Find where the given text appears and provide that cell's center as (x, y) coordinate. 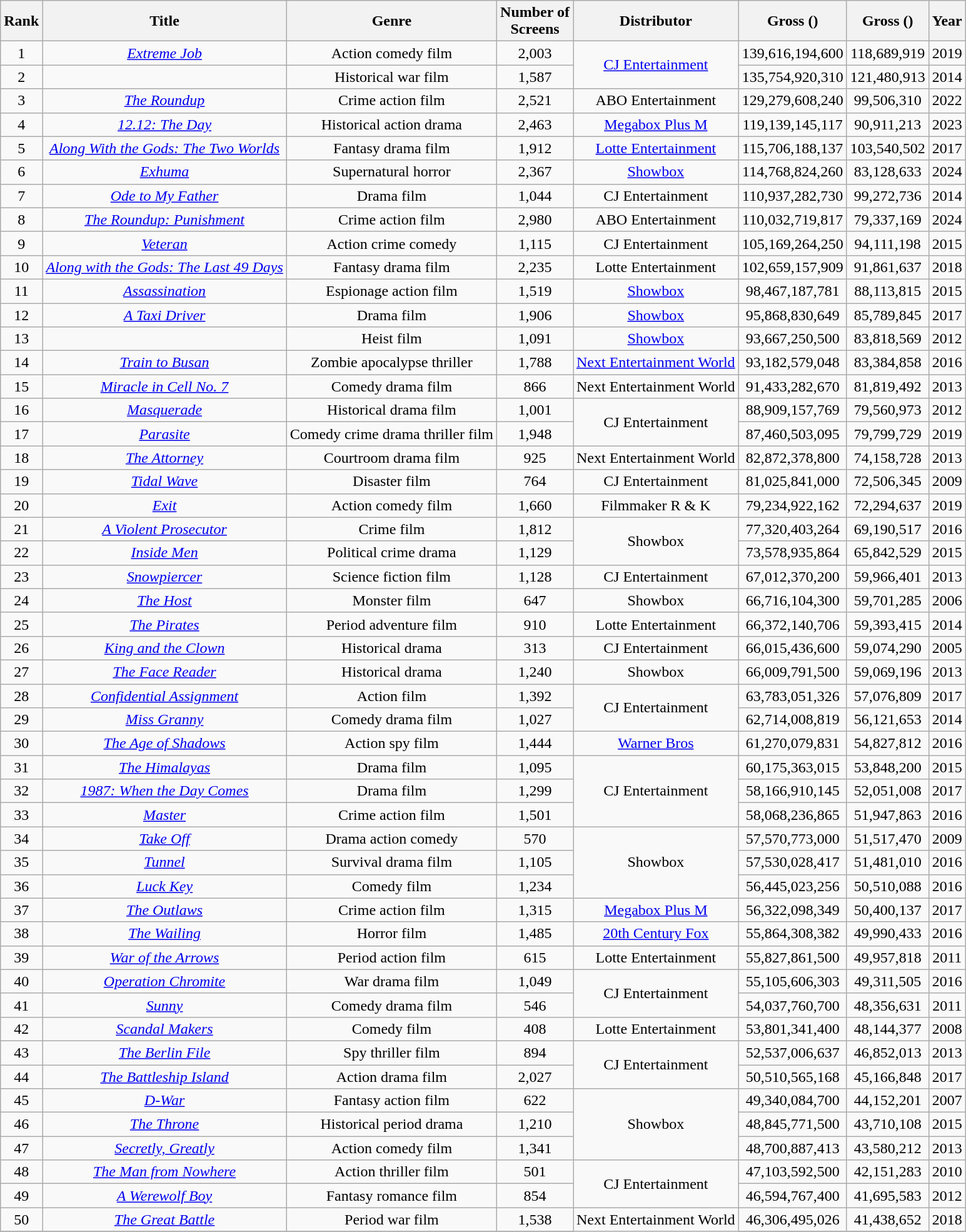
866 (535, 386)
Heist film (391, 339)
7 (21, 196)
52,537,006,637 (793, 1053)
Train to Busan (164, 363)
57,530,028,417 (793, 862)
The Age of Shadows (164, 744)
2,980 (535, 220)
38 (21, 934)
War of the Arrows (164, 957)
1,392 (535, 696)
83,128,633 (888, 172)
The Attorney (164, 458)
61,270,079,831 (793, 744)
Disaster film (391, 482)
The Pirates (164, 624)
1,049 (535, 981)
59,074,290 (888, 648)
5 (21, 148)
1,315 (535, 910)
Spy thriller film (391, 1053)
59,069,196 (888, 672)
570 (535, 839)
46,594,767,400 (793, 1196)
50,510,565,168 (793, 1076)
Historical action drama (391, 124)
46,852,013 (888, 1053)
2 (21, 77)
Fantasy romance film (391, 1196)
1,105 (535, 862)
48,356,631 (888, 1005)
2,463 (535, 124)
1,485 (535, 934)
66,372,140,706 (793, 624)
54,037,760,700 (793, 1005)
Horror film (391, 934)
11 (21, 291)
79,337,169 (888, 220)
Historical period drama (391, 1124)
51,517,470 (888, 839)
Parasite (164, 434)
2,027 (535, 1076)
1,948 (535, 434)
Courtroom drama film (391, 458)
39 (21, 957)
72,294,637 (888, 505)
45,166,848 (888, 1076)
27 (21, 672)
43,710,108 (888, 1124)
Monster film (391, 600)
19 (21, 482)
The Roundup: Punishment (164, 220)
A Werewolf Boy (164, 1196)
1,299 (535, 791)
1,906 (535, 315)
3 (21, 101)
Tidal Wave (164, 482)
894 (535, 1053)
Filmmaker R & K (655, 505)
83,384,858 (888, 363)
A Taxi Driver (164, 315)
854 (535, 1196)
2010 (947, 1172)
63,783,051,326 (793, 696)
49,957,818 (888, 957)
10 (21, 267)
53,801,341,400 (793, 1029)
20 (21, 505)
135,754,920,310 (793, 77)
32 (21, 791)
52,051,008 (888, 791)
1,519 (535, 291)
55,827,861,500 (793, 957)
33 (21, 815)
1 (21, 53)
95,868,830,649 (793, 315)
29 (21, 720)
Operation Chromite (164, 981)
The Roundup (164, 101)
501 (535, 1172)
23 (21, 577)
88,909,157,769 (793, 410)
Action thriller film (391, 1172)
41,695,583 (888, 1196)
59,701,285 (888, 600)
A Violent Prosecutor (164, 529)
79,799,729 (888, 434)
51,947,863 (888, 815)
49,990,433 (888, 934)
98,467,187,781 (793, 291)
Period adventure film (391, 624)
Comedy crime drama thriller film (391, 434)
Title (164, 21)
37 (21, 910)
Assassination (164, 291)
1,115 (535, 243)
35 (21, 862)
Tunnel (164, 862)
Luck Key (164, 886)
4 (21, 124)
49,340,084,700 (793, 1101)
21 (21, 529)
Scandal Makers (164, 1029)
88,113,815 (888, 291)
46 (21, 1124)
74,158,728 (888, 458)
1,210 (535, 1124)
94,111,198 (888, 243)
Take Off (164, 839)
1,027 (535, 720)
2022 (947, 101)
Secretly, Greatly (164, 1148)
Master (164, 815)
56,121,653 (888, 720)
546 (535, 1005)
90,911,213 (888, 124)
58,166,910,145 (793, 791)
Exit (164, 505)
41 (21, 1005)
79,560,973 (888, 410)
Science fiction film (391, 577)
Historical drama film (391, 410)
Espionage action film (391, 291)
925 (535, 458)
17 (21, 434)
1,128 (535, 577)
2,367 (535, 172)
65,842,529 (888, 553)
Along with the Gods: The Last 49 Days (164, 267)
43,580,212 (888, 1148)
Masquerade (164, 410)
81,025,841,000 (793, 482)
83,818,569 (888, 339)
66,009,791,500 (793, 672)
Action film (391, 696)
Exhuma (164, 172)
Miracle in Cell No. 7 (164, 386)
93,182,579,048 (793, 363)
Ode to My Father (164, 196)
Drama action comedy (391, 839)
59,966,401 (888, 577)
1,234 (535, 886)
1,587 (535, 77)
103,540,502 (888, 148)
Snowpiercer (164, 577)
Action drama film (391, 1076)
55,864,308,382 (793, 934)
1,095 (535, 767)
66,716,104,300 (793, 600)
73,578,935,864 (793, 553)
48,700,887,413 (793, 1148)
The Berlin File (164, 1053)
910 (535, 624)
66,015,436,600 (793, 648)
6 (21, 172)
The Throne (164, 1124)
47,103,592,500 (793, 1172)
49,311,505 (888, 981)
16 (21, 410)
41,438,652 (888, 1219)
15 (21, 386)
43 (21, 1053)
1,501 (535, 815)
408 (535, 1029)
25 (21, 624)
2023 (947, 124)
42 (21, 1029)
1,240 (535, 672)
59,393,415 (888, 624)
48 (21, 1172)
The Man from Nowhere (164, 1172)
1,912 (535, 148)
War drama film (391, 981)
139,616,194,600 (793, 53)
82,872,378,800 (793, 458)
2,003 (535, 53)
Survival drama film (391, 862)
Genre (391, 21)
1,044 (535, 196)
Inside Men (164, 553)
1,091 (535, 339)
20th Century Fox (655, 934)
9 (21, 243)
8 (21, 220)
72,506,345 (888, 482)
1987: When the Day Comes (164, 791)
Warner Bros (655, 744)
24 (21, 600)
The Face Reader (164, 672)
2006 (947, 600)
93,667,250,500 (793, 339)
1,444 (535, 744)
1,812 (535, 529)
30 (21, 744)
99,506,310 (888, 101)
12 (21, 315)
2,235 (535, 267)
Zombie apocalypse thriller (391, 363)
Rank (21, 21)
40 (21, 981)
85,789,845 (888, 315)
764 (535, 482)
105,169,264,250 (793, 243)
1,129 (535, 553)
56,445,023,256 (793, 886)
D-War (164, 1101)
51,481,010 (888, 862)
110,937,282,730 (793, 196)
34 (21, 839)
45 (21, 1101)
313 (535, 648)
14 (21, 363)
48,845,771,500 (793, 1124)
Veteran (164, 243)
47 (21, 1148)
99,272,736 (888, 196)
57,076,809 (888, 696)
55,105,606,303 (793, 981)
102,659,157,909 (793, 267)
1,538 (535, 1219)
50 (21, 1219)
31 (21, 767)
1,341 (535, 1148)
62,714,008,819 (793, 720)
Action crime comedy (391, 243)
114,768,824,260 (793, 172)
Crime film (391, 529)
53,848,200 (888, 767)
The Battleship Island (164, 1076)
1,001 (535, 410)
28 (21, 696)
12.12: The Day (164, 124)
1,788 (535, 363)
The Great Battle (164, 1219)
44 (21, 1076)
121,480,913 (888, 77)
81,819,492 (888, 386)
36 (21, 886)
48,144,377 (888, 1029)
50,510,088 (888, 886)
60,175,363,015 (793, 767)
2007 (947, 1101)
118,689,919 (888, 53)
67,012,370,200 (793, 577)
Year (947, 21)
Historical war film (391, 77)
Period action film (391, 957)
Distributor (655, 21)
The Wailing (164, 934)
2,521 (535, 101)
42,151,283 (888, 1172)
Sunny (164, 1005)
Extreme Job (164, 53)
The Outlaws (164, 910)
King and the Clown (164, 648)
13 (21, 339)
129,279,608,240 (793, 101)
Number of Screens (535, 21)
1,660 (535, 505)
44,152,201 (888, 1101)
615 (535, 957)
Supernatural horror (391, 172)
69,190,517 (888, 529)
54,827,812 (888, 744)
57,570,773,000 (793, 839)
119,139,145,117 (793, 124)
622 (535, 1101)
18 (21, 458)
2005 (947, 648)
22 (21, 553)
77,320,403,264 (793, 529)
115,706,188,137 (793, 148)
Action spy film (391, 744)
91,433,282,670 (793, 386)
50,400,137 (888, 910)
58,068,236,865 (793, 815)
56,322,098,349 (793, 910)
Miss Granny (164, 720)
Confidential Assignment (164, 696)
Along With the Gods: The Two Worlds (164, 148)
87,460,503,095 (793, 434)
The Host (164, 600)
49 (21, 1196)
110,032,719,817 (793, 220)
The Himalayas (164, 767)
Fantasy action film (391, 1101)
647 (535, 600)
2008 (947, 1029)
91,861,637 (888, 267)
46,306,495,026 (793, 1219)
Political crime drama (391, 553)
Period war film (391, 1219)
79,234,922,162 (793, 505)
26 (21, 648)
